Extract the [x, y] coordinate from the center of the cell holding the provided text.  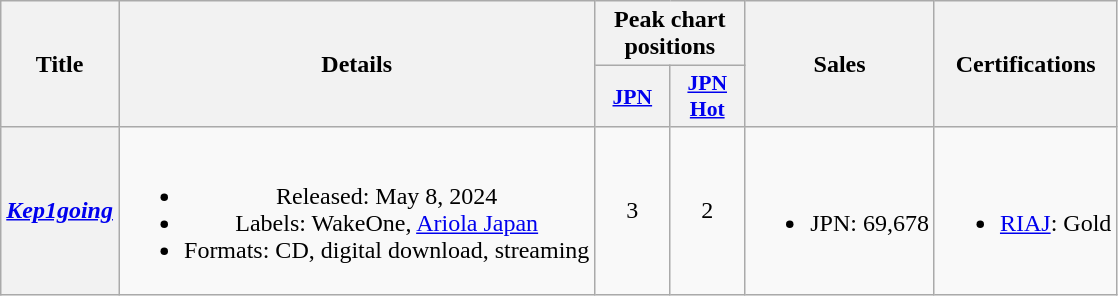
JPNHot [708, 96]
Certifications [1025, 64]
Sales [840, 64]
Peak chart positions [670, 34]
3 [632, 210]
2 [708, 210]
JPN: 69,678 [840, 210]
Released: May 8, 2024Labels: WakeOne, Ariola JapanFormats: CD, digital download, streaming [356, 210]
Title [60, 64]
JPN [632, 96]
Details [356, 64]
RIAJ: Gold [1025, 210]
Kep1going [60, 210]
